Identify which cell holds the provided text, then report its [x, y] central coordinate. 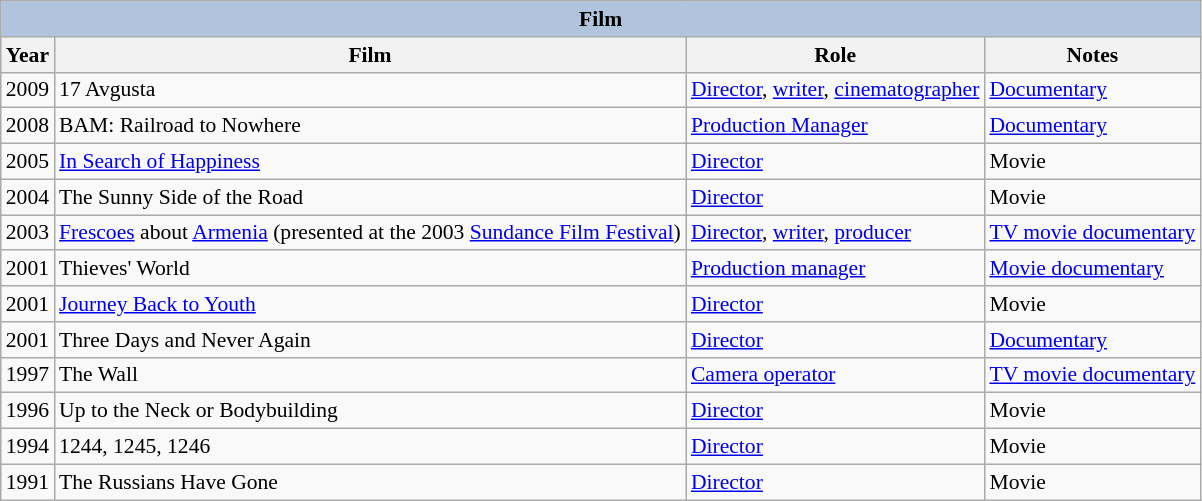
Movie documentary [1092, 269]
In Search of Happiness [370, 162]
1994 [28, 447]
BAM: Railroad to Nowhere [370, 126]
2004 [28, 197]
Year [28, 55]
1991 [28, 482]
Camera operator [836, 375]
1997 [28, 375]
2008 [28, 126]
1244, 1245, 1246 [370, 447]
Notes [1092, 55]
Production manager [836, 269]
Up to the Neck or Bodybuilding [370, 411]
2005 [28, 162]
Thieves' World [370, 269]
Director, writer, cinematographer [836, 90]
1996 [28, 411]
Journey Back to Youth [370, 304]
The Wall [370, 375]
2003 [28, 233]
2009 [28, 90]
The Sunny Side of the Road [370, 197]
17 Avgusta [370, 90]
Frescoes about Armenia (presented at the 2003 Sundance Film Festival) [370, 233]
Role [836, 55]
Director, writer, producer [836, 233]
The Russians Have Gone [370, 482]
Production Manager [836, 126]
Three Days and Never Again [370, 340]
